Provide the [X, Y] coordinate of the cell's center where the given text is located.  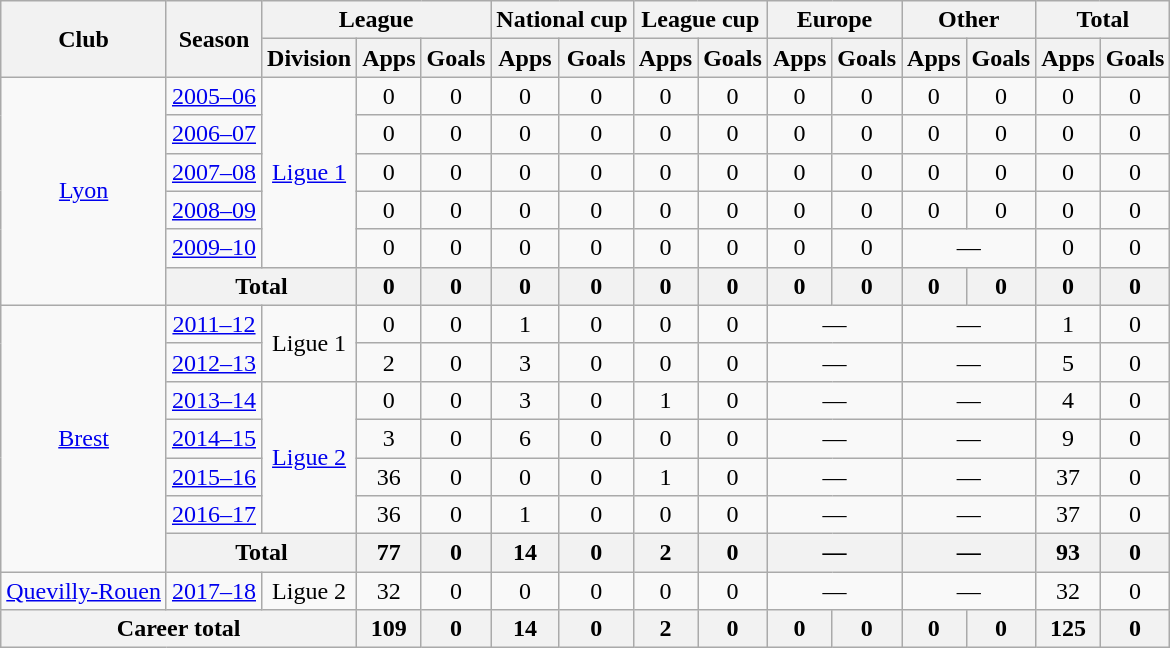
6 [525, 438]
2012–13 [214, 362]
National cup [562, 20]
2015–16 [214, 477]
2006–07 [214, 134]
League cup [700, 20]
Season [214, 39]
77 [389, 553]
4 [1068, 400]
109 [389, 629]
93 [1068, 553]
2007–08 [214, 172]
2017–18 [214, 591]
2014–15 [214, 438]
Club [84, 39]
9 [1068, 438]
2016–17 [214, 515]
Quevilly-Rouen [84, 591]
Brest [84, 438]
Europe [834, 20]
League [376, 20]
2011–12 [214, 324]
125 [1068, 629]
Career total [179, 629]
2013–14 [214, 400]
5 [1068, 362]
2009–10 [214, 248]
Lyon [84, 191]
2008–09 [214, 210]
Division [310, 58]
2005–06 [214, 96]
Other [969, 20]
